Pinpoint the cell where the given text exists, returning its [x, y] midpoint coordinate. 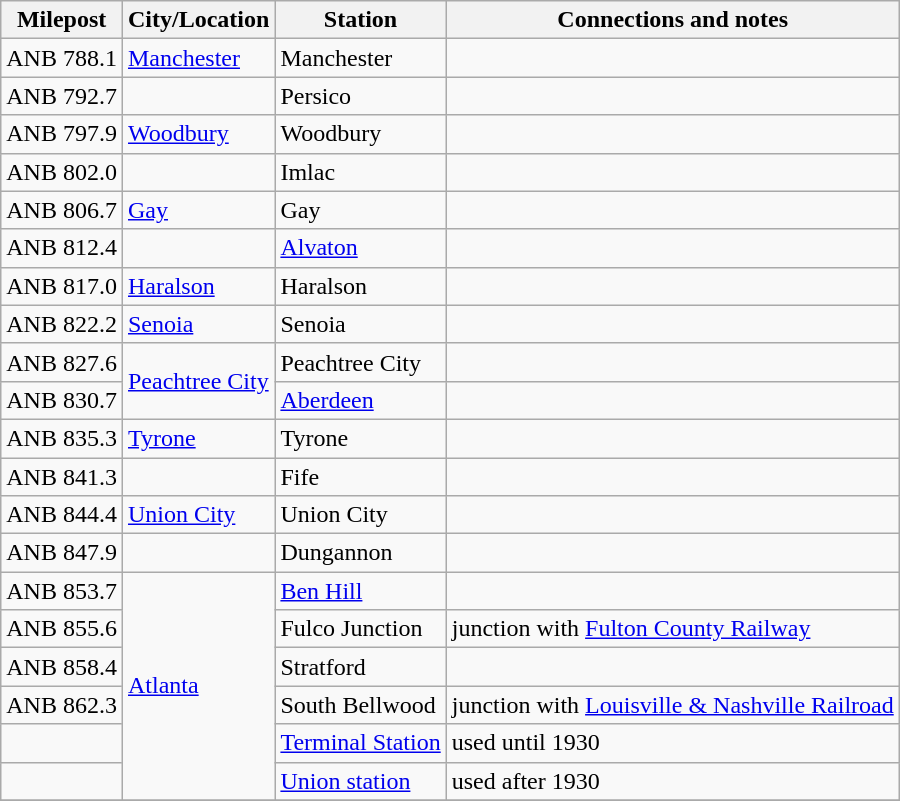
Aberdeen [360, 400]
junction with Louisville & Nashville Railroad [672, 705]
used after 1930 [672, 781]
used until 1930 [672, 743]
ANB 802.0 [62, 172]
Imlac [360, 172]
Atlanta [198, 686]
ANB 788.1 [62, 58]
Alvaton [360, 248]
ANB 847.9 [62, 553]
Stratford [360, 667]
ANB 817.0 [62, 286]
Milepost [62, 20]
ANB 858.4 [62, 667]
ANB 853.7 [62, 591]
Persico [360, 96]
ANB 830.7 [62, 400]
ANB 844.4 [62, 515]
ANB 812.4 [62, 248]
ANB 841.3 [62, 477]
ANB 855.6 [62, 629]
junction with Fulton County Railway [672, 629]
ANB 792.7 [62, 96]
ANB 862.3 [62, 705]
ANB 806.7 [62, 210]
Dungannon [360, 553]
South Bellwood [360, 705]
Station [360, 20]
City/Location [198, 20]
Connections and notes [672, 20]
ANB 822.2 [62, 324]
Ben Hill [360, 591]
Fulco Junction [360, 629]
Fife [360, 477]
Terminal Station [360, 743]
ANB 797.9 [62, 134]
ANB 827.6 [62, 362]
ANB 835.3 [62, 438]
Union station [360, 781]
